Capture the cell that displays the provided text and extract its [x, y] central coordinate. 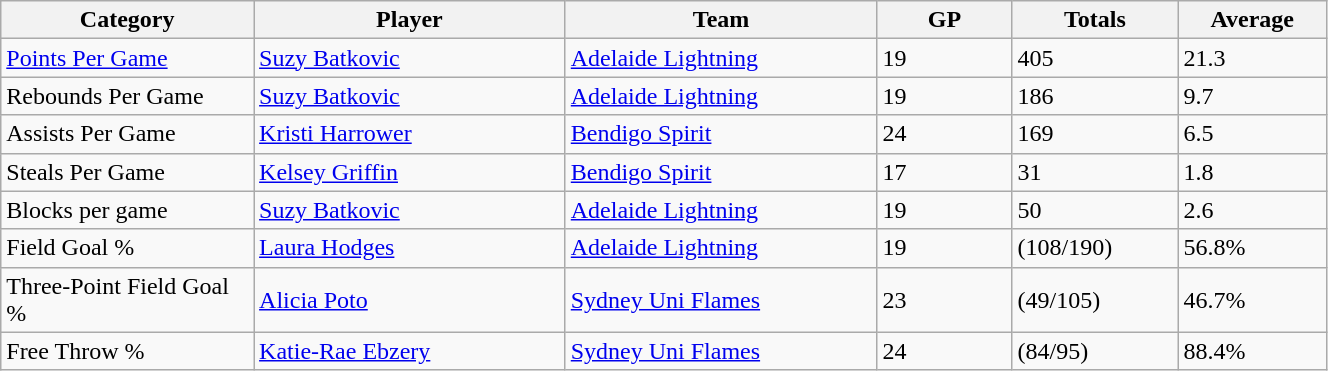
88.4% [1252, 351]
GP [944, 20]
23 [944, 300]
186 [1095, 96]
Assists Per Game [128, 134]
Blocks per game [128, 210]
21.3 [1252, 58]
169 [1095, 134]
Points Per Game [128, 58]
Rebounds Per Game [128, 96]
(84/95) [1095, 351]
Average [1252, 20]
(108/190) [1095, 248]
56.8% [1252, 248]
(49/105) [1095, 300]
17 [944, 172]
31 [1095, 172]
46.7% [1252, 300]
9.7 [1252, 96]
Category [128, 20]
Steals Per Game [128, 172]
Free Throw % [128, 351]
Kelsey Griffin [410, 172]
6.5 [1252, 134]
1.8 [1252, 172]
Totals [1095, 20]
Field Goal % [128, 248]
Kristi Harrower [410, 134]
Player [410, 20]
405 [1095, 58]
Three-Point Field Goal % [128, 300]
Alicia Poto [410, 300]
Katie-Rae Ebzery [410, 351]
50 [1095, 210]
2.6 [1252, 210]
Team [721, 20]
Laura Hodges [410, 248]
